Determine the (x, y) coordinate at the center of the cell enclosing the given text.  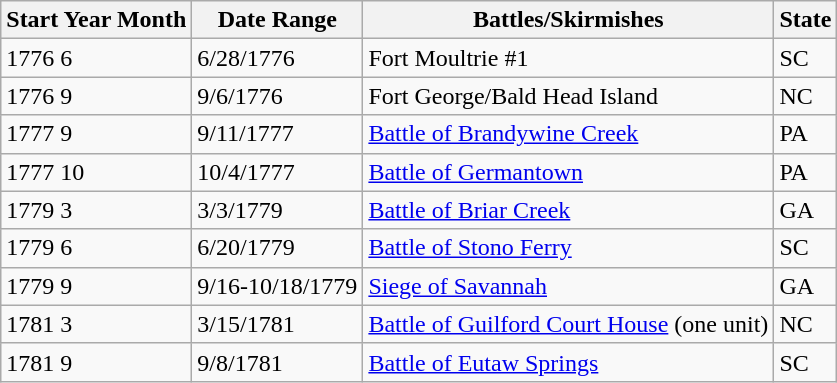
9/11/1777 (278, 134)
6/28/1776 (278, 58)
Battle of Guilford Court House (one unit) (568, 324)
1779 6 (96, 248)
Fort George/Bald Head Island (568, 96)
Battle of Stono Ferry (568, 248)
Siege of Savannah (568, 286)
3/15/1781 (278, 324)
Battle of Eutaw Springs (568, 362)
1781 9 (96, 362)
1776 6 (96, 58)
State (806, 20)
Fort Moultrie #1 (568, 58)
9/8/1781 (278, 362)
Battle of Briar Creek (568, 210)
Start Year Month (96, 20)
9/6/1776 (278, 96)
1779 3 (96, 210)
1781 3 (96, 324)
1777 9 (96, 134)
1777 10 (96, 172)
Battle of Brandywine Creek (568, 134)
6/20/1779 (278, 248)
10/4/1777 (278, 172)
1779 9 (96, 286)
Battle of Germantown (568, 172)
9/16-10/18/1779 (278, 286)
3/3/1779 (278, 210)
Date Range (278, 20)
Battles/Skirmishes (568, 20)
1776 9 (96, 96)
